Return the (X, Y) coordinate for the center point of the cell that contains the specified text.  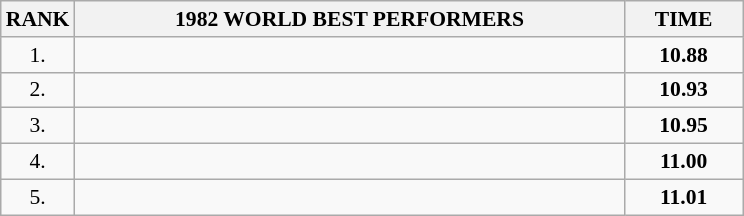
10.88 (684, 55)
10.93 (684, 90)
1. (38, 55)
5. (38, 197)
3. (38, 126)
TIME (684, 19)
4. (38, 162)
10.95 (684, 126)
11.00 (684, 162)
RANK (38, 19)
1982 WORLD BEST PERFORMERS (349, 19)
2. (38, 90)
11.01 (684, 197)
